Scan for the cell matching the given text and deliver its (X, Y) coordinate at center. 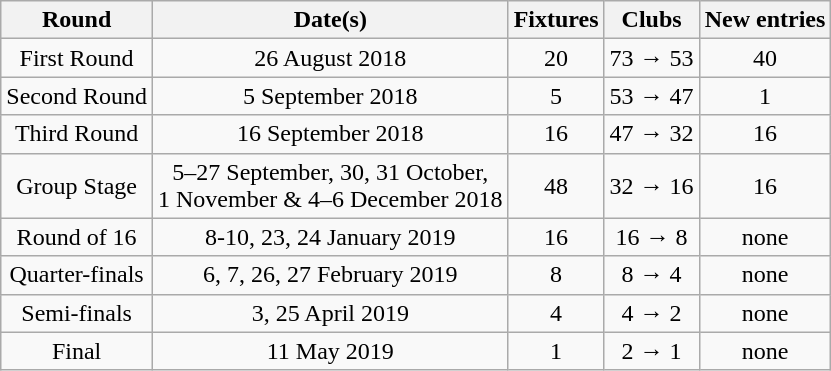
4 (556, 313)
8 → 4 (652, 275)
New entries (765, 20)
16 September 2018 (330, 134)
First Round (77, 58)
32 → 16 (652, 186)
Third Round (77, 134)
Semi-finals (77, 313)
8 (556, 275)
Round of 16 (77, 237)
Final (77, 351)
73 → 53 (652, 58)
5 September 2018 (330, 96)
47 → 32 (652, 134)
5 (556, 96)
48 (556, 186)
Group Stage (77, 186)
11 May 2019 (330, 351)
4 → 2 (652, 313)
Second Round (77, 96)
Round (77, 20)
Clubs (652, 20)
26 August 2018 (330, 58)
5–27 September, 30, 31 October,1 November & 4–6 December 2018 (330, 186)
Date(s) (330, 20)
Fixtures (556, 20)
6, 7, 26, 27 February 2019 (330, 275)
53 → 47 (652, 96)
Quarter-finals (77, 275)
40 (765, 58)
20 (556, 58)
2 → 1 (652, 351)
16 → 8 (652, 237)
3, 25 April 2019 (330, 313)
8-10, 23, 24 January 2019 (330, 237)
